Pinpoint the cell where the given text exists, returning its (x, y) midpoint coordinate. 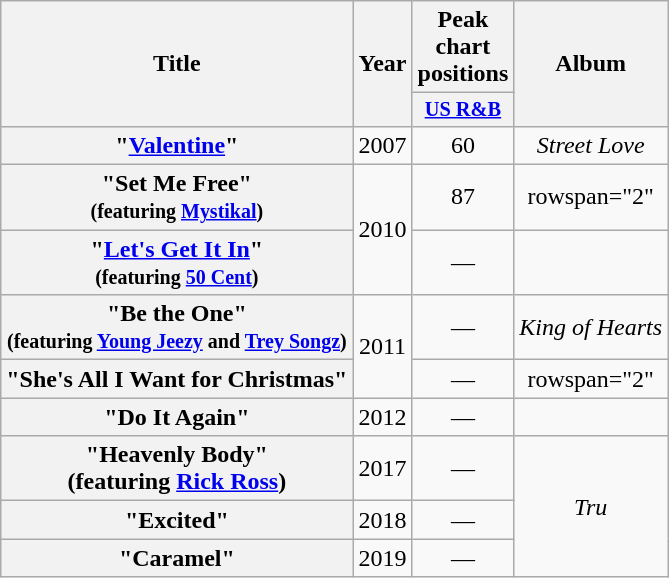
Year (382, 64)
"She's All I Want for Christmas" (177, 379)
2007 (382, 145)
2017 (382, 468)
"Caramel" (177, 558)
"Heavenly Body" (featuring Rick Ross) (177, 468)
Title (177, 64)
"Be the One"(featuring Young Jeezy and Trey Songz) (177, 328)
2018 (382, 520)
US R&B (463, 110)
Tru (591, 506)
2012 (382, 417)
"Valentine" (177, 145)
60 (463, 145)
Street Love (591, 145)
"Let's Get It In"(featuring 50 Cent) (177, 262)
"Excited" (177, 520)
2019 (382, 558)
"Set Me Free"(featuring Mystikal) (177, 198)
King of Hearts (591, 328)
87 (463, 198)
"Do It Again" (177, 417)
Album (591, 64)
Peak chart positions (463, 47)
2011 (382, 346)
2010 (382, 230)
